Search for the cell housing the specified text and yield its (X, Y) center coordinate. 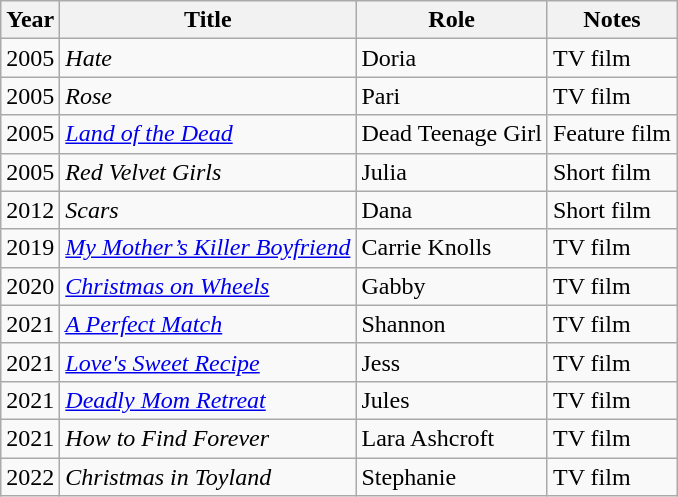
My Mother’s Killer Boyfriend (208, 248)
Scars (208, 210)
Love's Sweet Recipe (208, 362)
Notes (612, 20)
Dead Teenage Girl (452, 134)
Jess (452, 362)
Role (452, 20)
2022 (30, 477)
How to Find Forever (208, 438)
Julia (452, 172)
Carrie Knolls (452, 248)
Pari (452, 96)
Hate (208, 58)
2019 (30, 248)
Rose (208, 96)
Gabby (452, 286)
Year (30, 20)
Stephanie (452, 477)
A Perfect Match (208, 324)
Doria (452, 58)
Shannon (452, 324)
Title (208, 20)
Lara Ashcroft (452, 438)
Deadly Mom Retreat (208, 400)
Jules (452, 400)
Feature film (612, 134)
Dana (452, 210)
Christmas in Toyland (208, 477)
Christmas on Wheels (208, 286)
Land of the Dead (208, 134)
Red Velvet Girls (208, 172)
2012 (30, 210)
2020 (30, 286)
